Capture the cell that displays the provided text and extract its [X, Y] central coordinate. 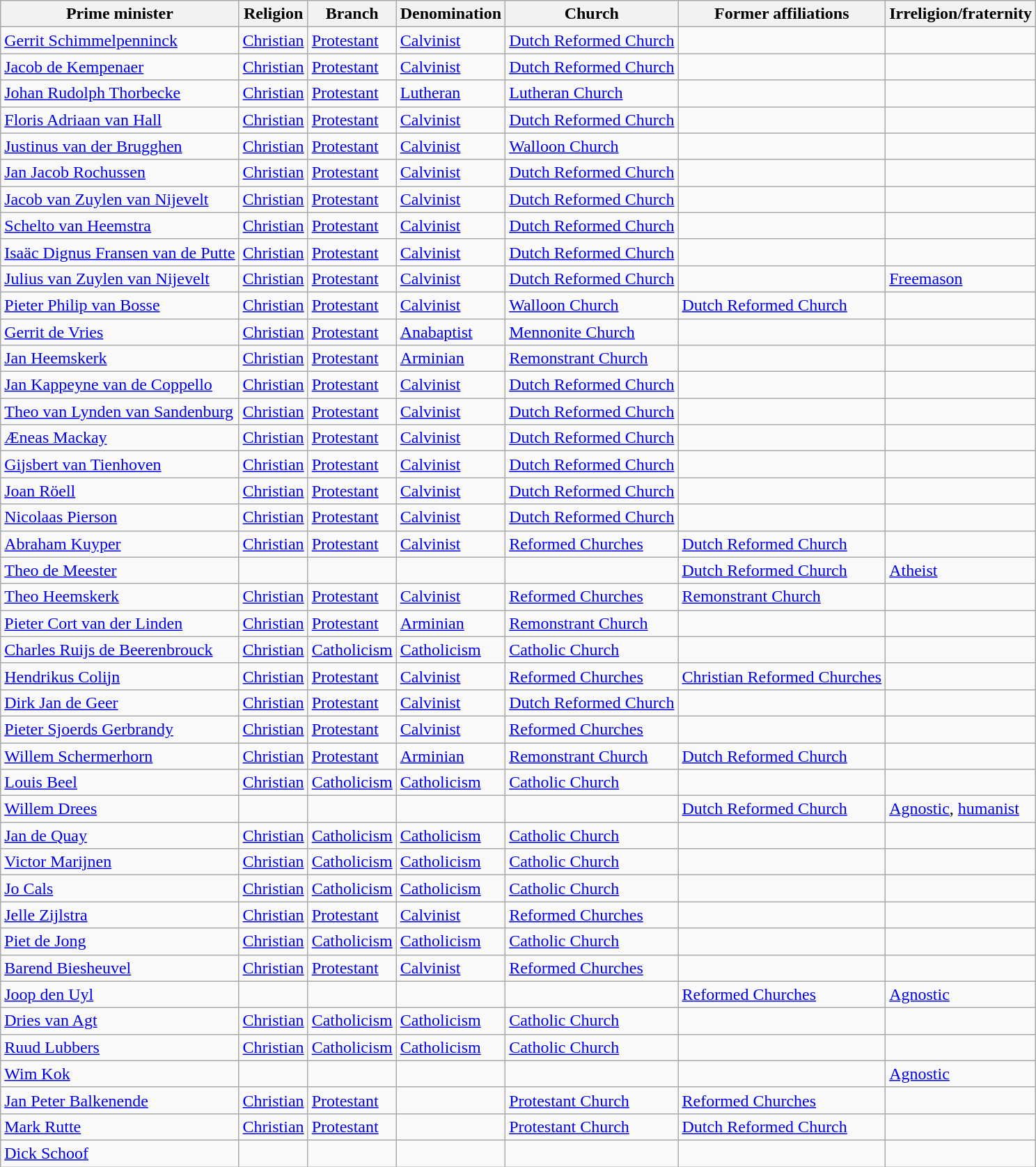
Jan Kappeyne van de Coppello [120, 385]
Pieter Cort van der Linden [120, 623]
Schelto van Heemstra [120, 226]
Isaäc Dignus Fransen van de Putte [120, 252]
Floris Adriaan van Hall [120, 120]
Anabaptist [450, 332]
Gerrit de Vries [120, 332]
Christian Reformed Churches [782, 676]
Gijsbert van Tienhoven [120, 464]
Pieter Philip van Bosse [120, 305]
Freemason [961, 279]
Jacob de Kempenaer [120, 67]
Barend Biesheuvel [120, 968]
Ruud Lubbers [120, 1047]
Pieter Sjoerds Gerbrandy [120, 729]
Dries van Agt [120, 1021]
Æneas Mackay [120, 438]
Church [592, 14]
Lutheran Church [592, 93]
Theo Heemskerk [120, 597]
Willem Drees [120, 809]
Dick Schoof [120, 1153]
Jan Heemskerk [120, 359]
Jacob van Zuylen van Nijevelt [120, 199]
Louis Beel [120, 783]
Atheist [961, 570]
Victor Marijnen [120, 862]
Prime minister [120, 14]
Mark Rutte [120, 1127]
Wim Kok [120, 1074]
Jan de Quay [120, 836]
Jelle Zijlstra [120, 915]
Charles Ruijs de Beerenbrouck [120, 650]
Piet de Jong [120, 941]
Former affiliations [782, 14]
Religion [273, 14]
Jan Jacob Rochussen [120, 173]
Joan Röell [120, 491]
Denomination [450, 14]
Branch [352, 14]
Willem Schermerhorn [120, 755]
Nicolaas Pierson [120, 517]
Johan Rudolph Thorbecke [120, 93]
Gerrit Schimmelpenninck [120, 40]
Irreligion/fraternity [961, 14]
Agnostic, humanist [961, 809]
Theo de Meester [120, 570]
Hendrikus Colijn [120, 676]
Jo Cals [120, 888]
Mennonite Church [592, 332]
Justinus van der Brugghen [120, 146]
Joop den Uyl [120, 994]
Lutheran [450, 93]
Julius van Zuylen van Nijevelt [120, 279]
Jan Peter Balkenende [120, 1100]
Theo van Lynden van Sandenburg [120, 412]
Abraham Kuyper [120, 544]
Dirk Jan de Geer [120, 703]
